Provide the [x, y] coordinate of the cell's center where the given text is located.  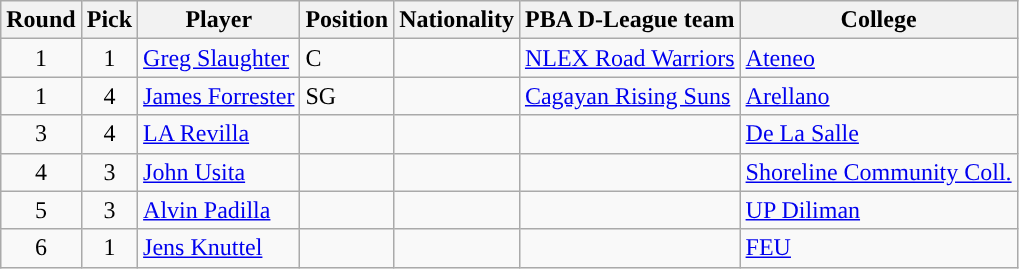
Arellano [878, 96]
6 [41, 248]
Alvin Padilla [219, 210]
SG [347, 96]
College [878, 20]
5 [41, 210]
Jens Knuttel [219, 248]
Pick [109, 20]
Cagayan Rising Suns [630, 96]
C [347, 58]
LA Revilla [219, 134]
Player [219, 20]
NLEX Road Warriors [630, 58]
Ateneo [878, 58]
Nationality [457, 20]
Greg Slaughter [219, 58]
UP Diliman [878, 210]
Shoreline Community Coll. [878, 172]
FEU [878, 248]
De La Salle [878, 134]
Position [347, 20]
Round [41, 20]
James Forrester [219, 96]
PBA D-League team [630, 20]
John Usita [219, 172]
